Return the (X, Y) coordinate for the center point of the cell that contains the specified text.  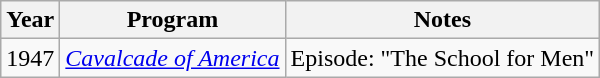
Program (172, 20)
Year (30, 20)
Episode: "The School for Men" (442, 58)
Cavalcade of America (172, 58)
1947 (30, 58)
Notes (442, 20)
